Scan for the cell matching the given text and deliver its (X, Y) coordinate at center. 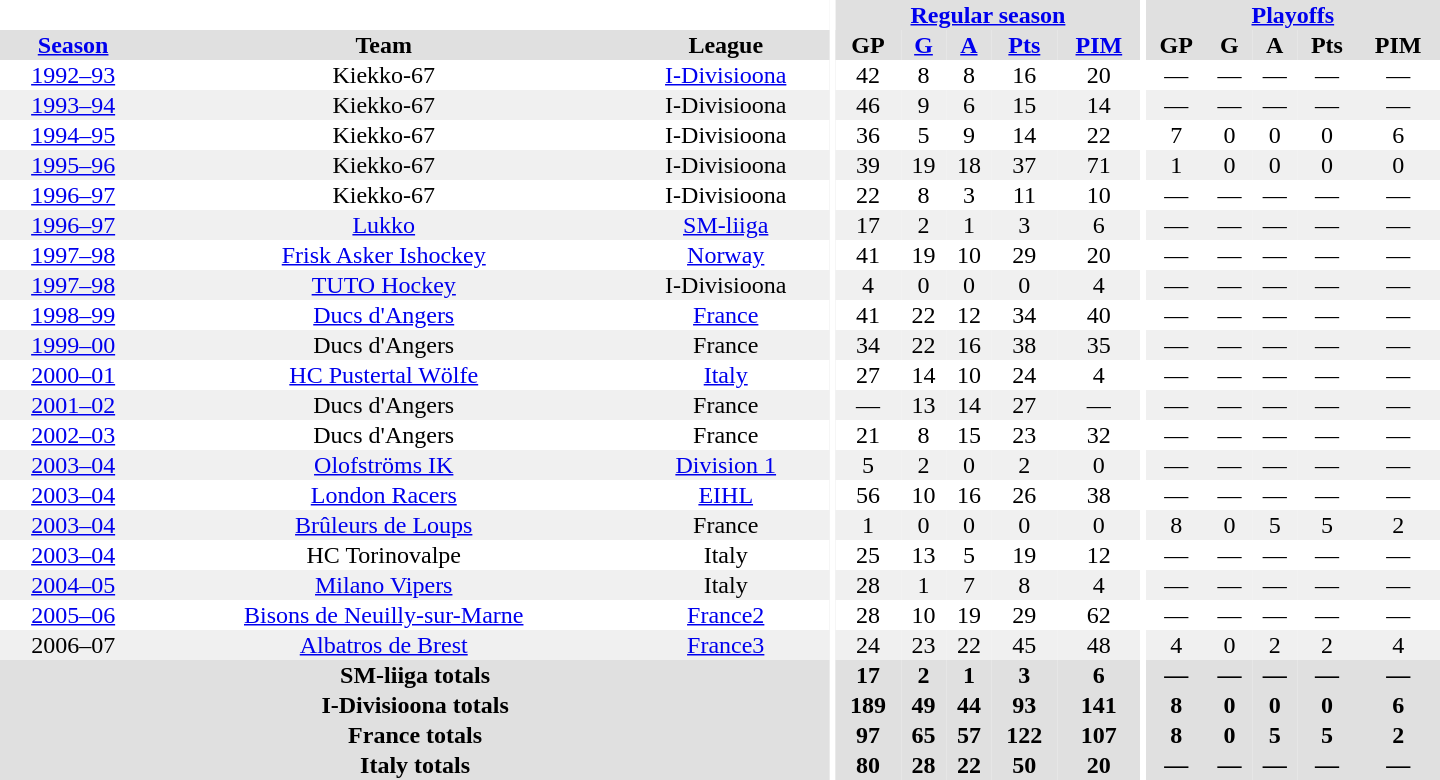
Frisk Asker Ishockey (384, 255)
TUTO Hockey (384, 285)
2002–03 (73, 435)
1994–95 (73, 135)
2006–07 (73, 645)
Italy totals (415, 765)
Norway (726, 255)
97 (868, 735)
46 (868, 105)
56 (868, 495)
93 (1025, 705)
EIHL (726, 495)
48 (1098, 645)
1999–00 (73, 345)
18 (968, 165)
44 (968, 705)
Olofströms IK (384, 465)
League (726, 45)
France2 (726, 615)
80 (868, 765)
London Racers (384, 495)
1993–94 (73, 105)
France totals (415, 735)
Season (73, 45)
25 (868, 555)
2001–02 (73, 405)
2000–01 (73, 375)
Bisons de Neuilly-sur-Marne (384, 615)
49 (924, 705)
HC Pustertal Wölfe (384, 375)
21 (868, 435)
SM-liiga totals (415, 675)
32 (1098, 435)
Brûleurs de Loups (384, 525)
Milano Vipers (384, 585)
71 (1098, 165)
45 (1025, 645)
39 (868, 165)
42 (868, 75)
65 (924, 735)
Playoffs (1293, 15)
62 (1098, 615)
37 (1025, 165)
141 (1098, 705)
Team (384, 45)
36 (868, 135)
1992–93 (73, 75)
122 (1025, 735)
189 (868, 705)
2004–05 (73, 585)
Regular season (988, 15)
Lukko (384, 225)
Division 1 (726, 465)
107 (1098, 735)
SM-liiga (726, 225)
57 (968, 735)
I-Divisioona totals (415, 705)
2005–06 (73, 615)
Albatros de Brest (384, 645)
26 (1025, 495)
1998–99 (73, 315)
40 (1098, 315)
1995–96 (73, 165)
35 (1098, 345)
11 (1025, 195)
France3 (726, 645)
50 (1025, 765)
HC Torinovalpe (384, 555)
